Return the [x, y] coordinate for the center point of the cell that contains the specified text.  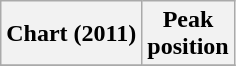
Peakposition [188, 34]
Chart (2011) [72, 34]
